Identify which cell holds the provided text, then report its (X, Y) central coordinate. 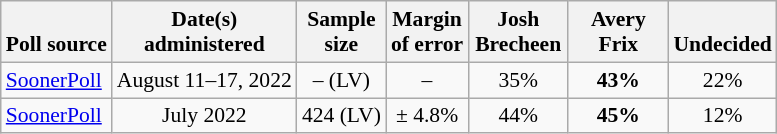
– (427, 80)
Poll source (56, 32)
± 4.8% (427, 116)
35% (518, 80)
AveryFrix (618, 32)
July 2022 (204, 116)
22% (722, 80)
Date(s)administered (204, 32)
JoshBrecheen (518, 32)
August 11–17, 2022 (204, 80)
43% (618, 80)
Undecided (722, 32)
44% (518, 116)
– (LV) (342, 80)
12% (722, 116)
Marginof error (427, 32)
Samplesize (342, 32)
424 (LV) (342, 116)
45% (618, 116)
